Scan for the cell matching the given text and deliver its (X, Y) coordinate at center. 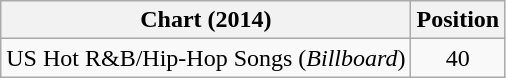
Position (458, 20)
40 (458, 58)
US Hot R&B/Hip-Hop Songs (Billboard) (206, 58)
Chart (2014) (206, 20)
